Pinpoint the cell where the given text exists, returning its (x, y) midpoint coordinate. 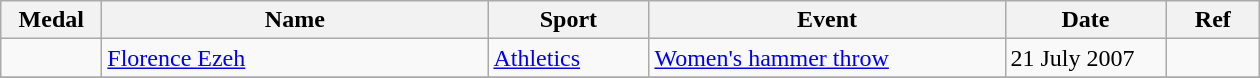
Sport (568, 20)
Date (1086, 20)
Ref (1213, 20)
Name (295, 20)
Florence Ezeh (295, 58)
Event (827, 20)
Medal (52, 20)
21 July 2007 (1086, 58)
Athletics (568, 58)
Women's hammer throw (827, 58)
